Provide the (X, Y) coordinate of the cell's center where the given text is located.  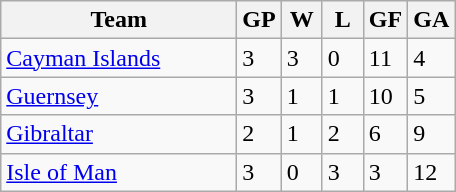
10 (385, 96)
GP (259, 20)
Guernsey (119, 96)
6 (385, 134)
Isle of Man (119, 172)
5 (432, 96)
L (342, 20)
GA (432, 20)
W (302, 20)
4 (432, 58)
Gibraltar (119, 134)
GF (385, 20)
9 (432, 134)
12 (432, 172)
Team (119, 20)
Cayman Islands (119, 58)
11 (385, 58)
